Search for the cell housing the specified text and yield its (X, Y) center coordinate. 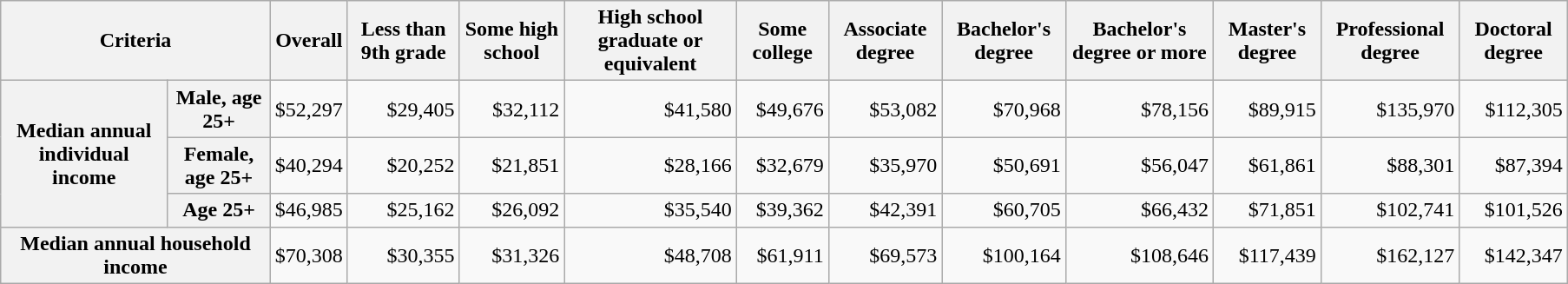
$88,301 (1389, 165)
$28,166 (650, 165)
$26,092 (512, 210)
$53,082 (885, 109)
Criteria (135, 41)
$142,347 (1513, 255)
$30,355 (403, 255)
$101,526 (1513, 210)
$70,308 (309, 255)
$87,394 (1513, 165)
$100,164 (1004, 255)
$32,112 (512, 109)
Some college (782, 41)
Some high school (512, 41)
$135,970 (1389, 109)
$108,646 (1139, 255)
$89,915 (1268, 109)
Bachelor's degree (1004, 41)
Professional degree (1389, 41)
$32,679 (782, 165)
Doctoral degree (1513, 41)
Associate degree (885, 41)
Male, age 25+ (219, 109)
$48,708 (650, 255)
$69,573 (885, 255)
$41,580 (650, 109)
$78,156 (1139, 109)
$25,162 (403, 210)
$42,391 (885, 210)
Less than 9th grade (403, 41)
$56,047 (1139, 165)
$50,691 (1004, 165)
Age 25+ (219, 210)
$29,405 (403, 109)
$39,362 (782, 210)
Female, age 25+ (219, 165)
$66,432 (1139, 210)
$117,439 (1268, 255)
Bachelor's degree or more (1139, 41)
Median annual household income (135, 255)
$35,540 (650, 210)
$21,851 (512, 165)
$162,127 (1389, 255)
$46,985 (309, 210)
Median annual individual income (84, 154)
$40,294 (309, 165)
$71,851 (1268, 210)
Master's degree (1268, 41)
$35,970 (885, 165)
$31,326 (512, 255)
Overall (309, 41)
$112,305 (1513, 109)
$70,968 (1004, 109)
$20,252 (403, 165)
$61,911 (782, 255)
$61,861 (1268, 165)
$52,297 (309, 109)
High school graduate or equivalent (650, 41)
$60,705 (1004, 210)
$102,741 (1389, 210)
$49,676 (782, 109)
